From the cell containing the given text, extract its center point as [x, y] coordinate. 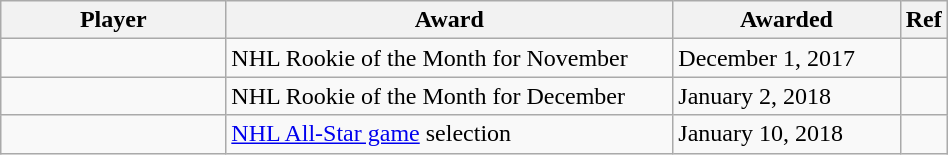
NHL Rookie of the Month for December [450, 96]
NHL All-Star game selection [450, 134]
NHL Rookie of the Month for November [450, 58]
January 2, 2018 [786, 96]
Player [114, 20]
Ref [924, 20]
Award [450, 20]
December 1, 2017 [786, 58]
January 10, 2018 [786, 134]
Awarded [786, 20]
